Search for the cell housing the specified text and yield its (X, Y) center coordinate. 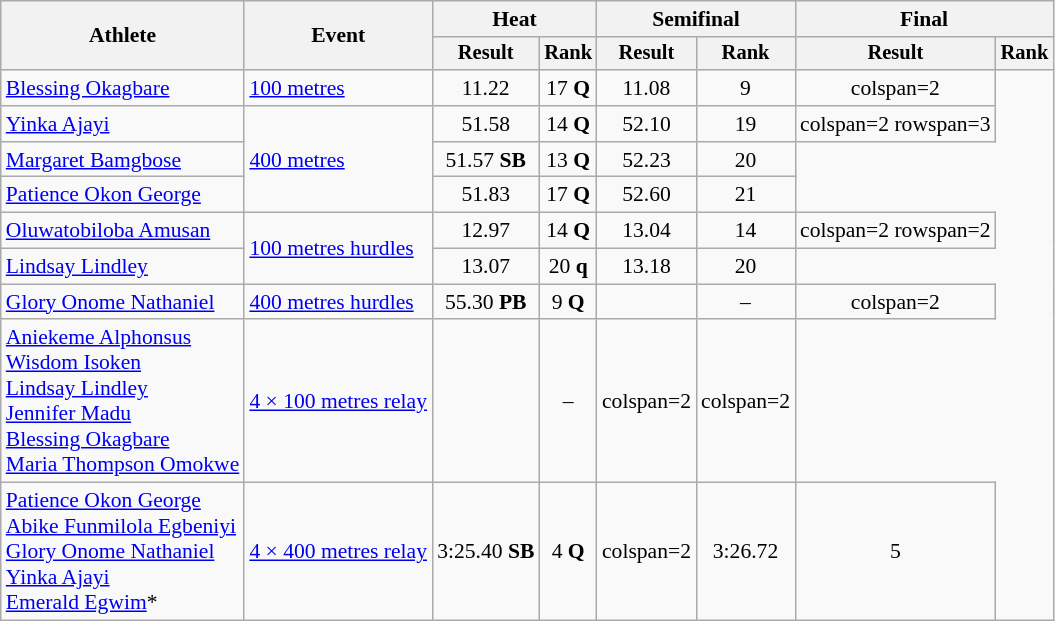
Aniekeme AlphonsusWisdom IsokenLindsay LindleyJennifer MaduBlessing OkagbareMaria Thompson Omokwe (123, 402)
3:25.40 SB (486, 552)
Blessing Okagbare (123, 88)
Athlete (123, 36)
4 Q (568, 552)
Final (924, 19)
3:26.72 (746, 552)
100 metres (338, 88)
Glory Onome Nathaniel (123, 302)
4 × 400 metres relay (338, 552)
9 (746, 88)
Patience Okon GeorgeAbike Funmilola EgbeniyiGlory Onome NathanielYinka AjayiEmerald Egwim* (123, 552)
13 Q (568, 160)
5 (896, 552)
Heat (514, 19)
52.60 (646, 195)
13.07 (486, 267)
Margaret Bamgbose (123, 160)
Oluwatobiloba Amusan (123, 231)
52.23 (646, 160)
14 (746, 231)
55.30 PB (486, 302)
Yinka Ajayi (123, 124)
400 metres hurdles (338, 302)
colspan=2 rowspan=3 (896, 124)
Event (338, 36)
11.22 (486, 88)
12.97 (486, 231)
51.57 SB (486, 160)
100 metres hurdles (338, 248)
20 q (568, 267)
Patience Okon George (123, 195)
Semifinal (696, 19)
4 × 100 metres relay (338, 402)
19 (746, 124)
13.18 (646, 267)
11.08 (646, 88)
13.04 (646, 231)
52.10 (646, 124)
9 Q (568, 302)
51.83 (486, 195)
Lindsay Lindley (123, 267)
400 metres (338, 160)
51.58 (486, 124)
colspan=2 rowspan=2 (896, 231)
21 (746, 195)
